Extract the (x, y) coordinate from the center of the cell holding the provided text.  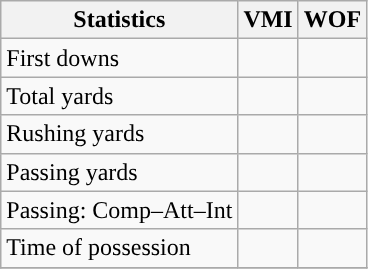
Statistics (120, 20)
First downs (120, 58)
Passing yards (120, 172)
WOF (332, 20)
Total yards (120, 96)
Time of possession (120, 248)
Rushing yards (120, 134)
Passing: Comp–Att–Int (120, 210)
VMI (268, 20)
